Detect which cell encompasses the target text, then output its [X, Y] center coordinate. 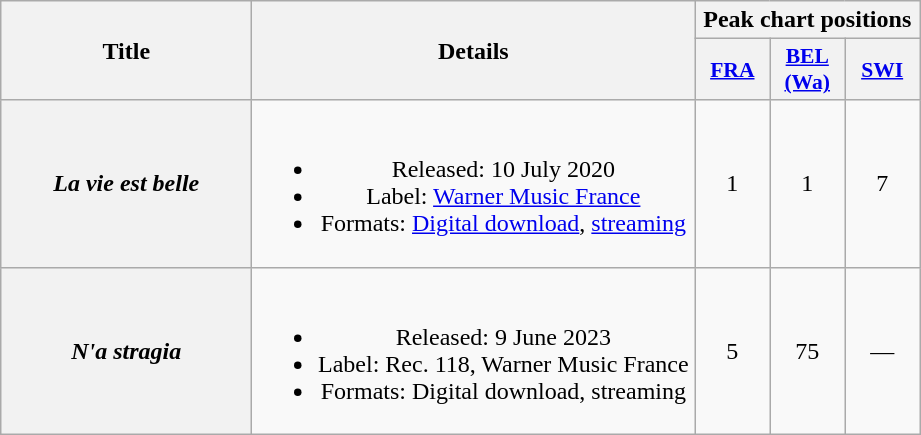
N'a stragia [126, 350]
SWI [882, 70]
Released: 10 July 2020Label: Warner Music FranceFormats: Digital download, streaming [474, 184]
— [882, 350]
75 [808, 350]
Title [126, 50]
BEL(Wa) [808, 70]
Peak chart positions [808, 20]
5 [732, 350]
La vie est belle [126, 184]
FRA [732, 70]
Details [474, 50]
7 [882, 184]
Released: 9 June 2023Label: Rec. 118, Warner Music FranceFormats: Digital download, streaming [474, 350]
